Return [X, Y] of the center of cell containing provided text 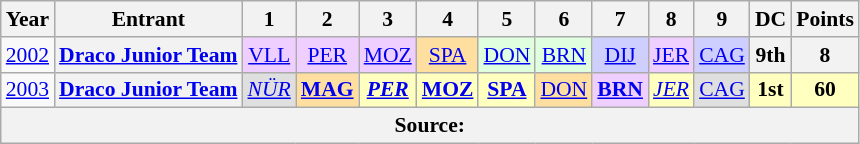
1st [770, 90]
5 [506, 19]
3 [388, 19]
NÜR [268, 90]
6 [564, 19]
DC [770, 19]
9 [722, 19]
60 [825, 90]
2002 [28, 55]
1 [268, 19]
Source: [430, 126]
VLL [268, 55]
2 [328, 19]
Entrant [148, 19]
DIJ [620, 55]
Points [825, 19]
2003 [28, 90]
9th [770, 55]
MAG [328, 90]
7 [620, 19]
4 [448, 19]
Year [28, 19]
